Determine the (X, Y) coordinate at the center of the cell enclosing the given text.  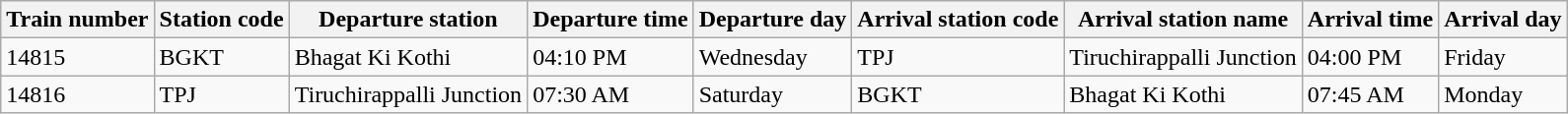
Arrival time (1370, 20)
14815 (77, 57)
Departure day (773, 20)
04:00 PM (1370, 57)
Arrival day (1503, 20)
Wednesday (773, 57)
07:45 AM (1370, 94)
14816 (77, 94)
04:10 PM (611, 57)
Arrival station code (959, 20)
Monday (1503, 94)
Saturday (773, 94)
Arrival station name (1183, 20)
Friday (1503, 57)
Station code (221, 20)
Departure station (408, 20)
Train number (77, 20)
Departure time (611, 20)
07:30 AM (611, 94)
